Provide the (x, y) coordinate of the cell's center where the given text is located.  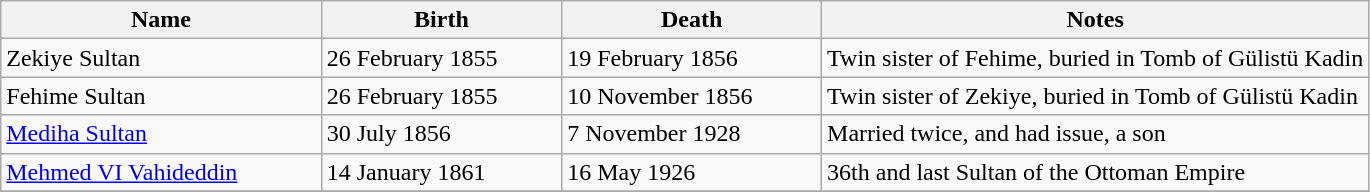
7 November 1928 (692, 134)
Name (161, 20)
30 July 1856 (441, 134)
Notes (1096, 20)
Mehmed VI Vahideddin (161, 172)
Married twice, and had issue, a son (1096, 134)
Birth (441, 20)
Zekiye Sultan (161, 58)
Twin sister of Zekiye, buried in Tomb of Gülistü Kadin (1096, 96)
Fehime Sultan (161, 96)
Twin sister of Fehime, buried in Tomb of Gülistü Kadin (1096, 58)
14 January 1861 (441, 172)
Death (692, 20)
10 November 1856 (692, 96)
Mediha Sultan (161, 134)
19 February 1856 (692, 58)
36th and last Sultan of the Ottoman Empire (1096, 172)
16 May 1926 (692, 172)
